Capture the cell that displays the provided text and extract its (X, Y) central coordinate. 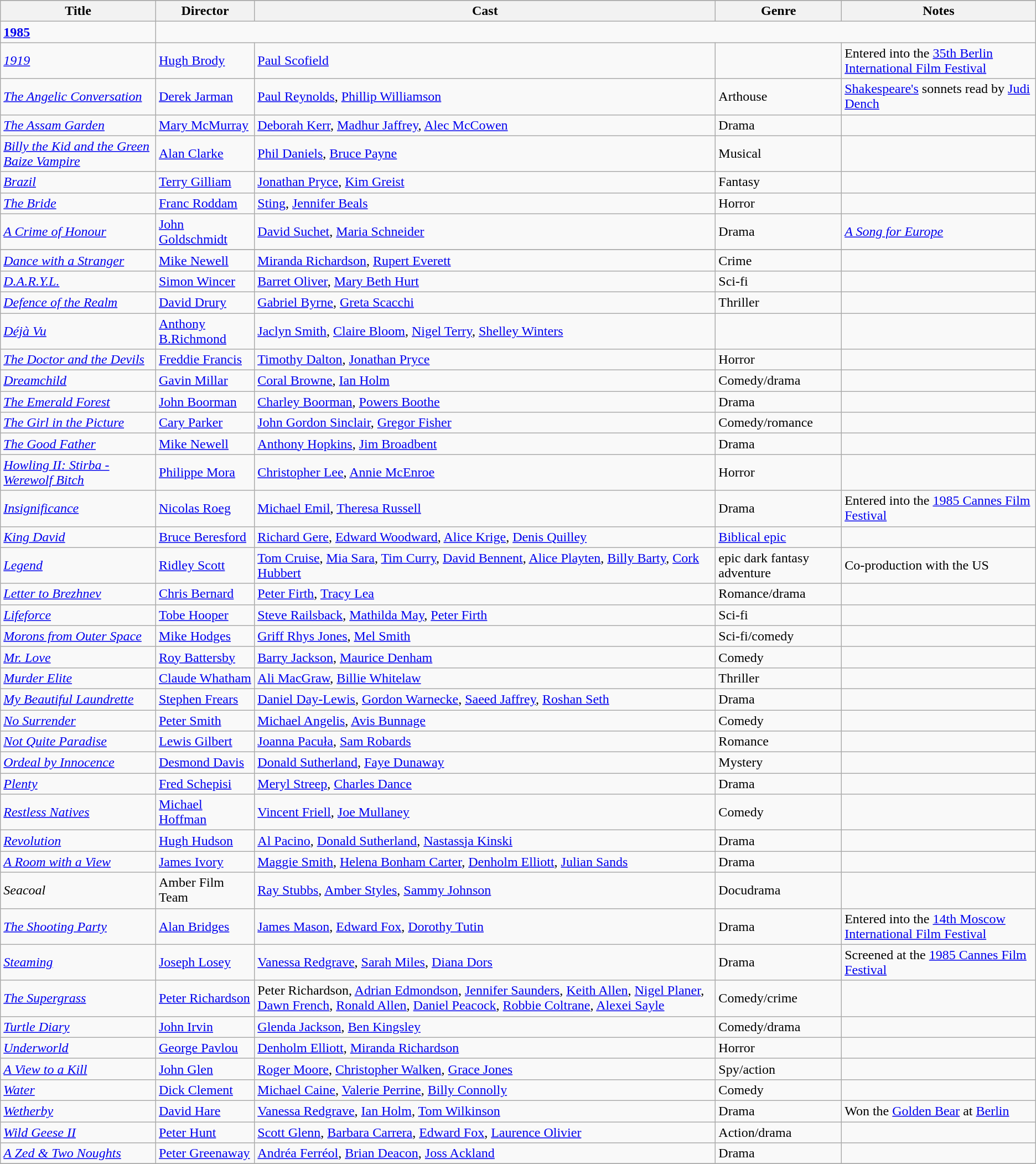
Spy/action (779, 1069)
James Mason, Edward Fox, Dorothy Tutin (485, 927)
Underworld (79, 1048)
Defence of the Realm (79, 302)
Dreamchild (79, 381)
Phil Daniels, Bruce Payne (485, 154)
Wetherby (79, 1111)
The Assam Garden (79, 125)
Peter Firth, Tracy Lea (485, 594)
Peter Greenaway (205, 1153)
Michael Angelis, Avis Bunnage (485, 720)
Peter Smith (205, 720)
Revolution (79, 841)
Comedy/romance (779, 423)
Richard Gere, Edward Woodward, Alice Krige, Denis Quilley (485, 537)
Peter Hunt (205, 1132)
Barry Jackson, Maurice Denham (485, 657)
David Drury (205, 302)
Michael Emil, Theresa Russell (485, 508)
Ordeal by Innocence (79, 763)
Insignificance (79, 508)
Shakespeare's sonnets read by Judi Dench (939, 96)
D.A.R.Y.L. (79, 281)
Ali MacGraw, Billie Whitelaw (485, 678)
Meryl Streep, Charles Dance (485, 784)
Bruce Beresford (205, 537)
Mr. Love (79, 657)
David Suchet, Maria Schneider (485, 231)
Steaming (79, 962)
A View to a Kill (79, 1069)
Seacoal (79, 890)
Biblical epic (779, 537)
Franc Roddam (205, 203)
A Room with a View (79, 862)
Scott Glenn, Barbara Carrera, Edward Fox, Laurence Olivier (485, 1132)
Billy the Kid and the Green Baize Vampire (79, 154)
Hugh Hudson (205, 841)
Co-production with the US (939, 566)
Letter to Brezhnev (79, 594)
Steve Railsback, Mathilda May, Peter Firth (485, 615)
Coral Browne, Ian Holm (485, 381)
Gavin Millar (205, 381)
Fred Schepisi (205, 784)
Derek Jarman (205, 96)
Miranda Richardson, Rupert Everett (485, 260)
Tobe Hooper (205, 615)
Mary McMurray (205, 125)
Joseph Losey (205, 962)
James Ivory (205, 862)
Paul Scofield (485, 61)
Restless Natives (79, 813)
1919 (79, 61)
Screened at the 1985 Cannes Film Festival (939, 962)
1985 (79, 32)
Fantasy (779, 182)
Morons from Outer Space (79, 636)
Entered into the 14th Moscow International Film Festival (939, 927)
Plenty (79, 784)
Not Quite Paradise (79, 742)
Anthony B.Richmond (205, 331)
Ridley Scott (205, 566)
Anthony Hopkins, Jim Broadbent (485, 444)
The Shooting Party (79, 927)
Docudrama (779, 890)
Jaclyn Smith, Claire Bloom, Nigel Terry, Shelley Winters (485, 331)
Nicolas Roeg (205, 508)
Howling II: Stirba - Werewolf Bitch (79, 473)
George Pavlou (205, 1048)
Ray Stubbs, Amber Styles, Sammy Johnson (485, 890)
The Girl in the Picture (79, 423)
Simon Wincer (205, 281)
Freddie Francis (205, 360)
Denholm Elliott, Miranda Richardson (485, 1048)
Sting, Jennifer Beals (485, 203)
Musical (779, 154)
Sci-fi/comedy (779, 636)
Desmond Davis (205, 763)
Terry Gilliam (205, 182)
Entered into the 1985 Cannes Film Festival (939, 508)
Griff Rhys Jones, Mel Smith (485, 636)
John Boorman (205, 402)
Cary Parker (205, 423)
Philippe Mora (205, 473)
Vincent Friell, Joe Mullaney (485, 813)
Legend (79, 566)
Entered into the 35th Berlin International Film Festival (939, 61)
The Angelic Conversation (79, 96)
A Zed & Two Noughts (79, 1153)
Maggie Smith, Helena Bonham Carter, Denholm Elliott, Julian Sands (485, 862)
Chris Bernard (205, 594)
John Gordon Sinclair, Gregor Fisher (485, 423)
Lifeforce (79, 615)
Michael Hoffman (205, 813)
Timothy Dalton, Jonathan Pryce (485, 360)
Christopher Lee, Annie McEnroe (485, 473)
Tom Cruise, Mia Sara, Tim Curry, David Bennent, Alice Playten, Billy Barty, Cork Hubbert (485, 566)
Brazil (79, 182)
No Surrender (79, 720)
Won the Golden Bear at Berlin (939, 1111)
Charley Boorman, Powers Boothe (485, 402)
Genre (779, 11)
Daniel Day-Lewis, Gordon Warnecke, Saeed Jaffrey, Roshan Seth (485, 699)
Mystery (779, 763)
Murder Elite (79, 678)
Stephen Frears (205, 699)
Vanessa Redgrave, Sarah Miles, Diana Dors (485, 962)
Arthouse (779, 96)
David Hare (205, 1111)
Cast (485, 11)
Water (79, 1090)
The Emerald Forest (79, 402)
Hugh Brody (205, 61)
Wild Geese II (79, 1132)
The Supergrass (79, 999)
A Crime of Honour (79, 231)
Roger Moore, Christopher Walken, Grace Jones (485, 1069)
A Song for Europe (939, 231)
Andréa Ferréol, Brian Deacon, Joss Ackland (485, 1153)
My Beautiful Laundrette (79, 699)
Alan Clarke (205, 154)
Action/drama (779, 1132)
Romance (779, 742)
Al Pacino, Donald Sutherland, Nastassja Kinski (485, 841)
Donald Sutherland, Faye Dunaway (485, 763)
The Bride (79, 203)
Turtle Diary (79, 1027)
The Good Father (79, 444)
John Irvin (205, 1027)
Crime (779, 260)
The Doctor and the Devils (79, 360)
Lewis Gilbert (205, 742)
Glenda Jackson, Ben Kingsley (485, 1027)
John Goldschmidt (205, 231)
Director (205, 11)
Roy Battersby (205, 657)
Romance/drama (779, 594)
Barret Oliver, Mary Beth Hurt (485, 281)
Amber Film Team (205, 890)
Deborah Kerr, Madhur Jaffrey, Alec McCowen (485, 125)
Claude Whatham (205, 678)
Alan Bridges (205, 927)
Paul Reynolds, Phillip Williamson (485, 96)
Dance with a Stranger (79, 260)
Jonathan Pryce, Kim Greist (485, 182)
Notes (939, 11)
Déjà Vu (79, 331)
Comedy/crime (779, 999)
John Glen (205, 1069)
Dick Clement (205, 1090)
Title (79, 11)
Vanessa Redgrave, Ian Holm, Tom Wilkinson (485, 1111)
Joanna Pacuła, Sam Robards (485, 742)
Peter Richardson (205, 999)
epic dark fantasy adventure (779, 566)
Michael Caine, Valerie Perrine, Billy Connolly (485, 1090)
Gabriel Byrne, Greta Scacchi (485, 302)
Mike Hodges (205, 636)
King David (79, 537)
